Identify which cell holds the provided text, then report its (x, y) central coordinate. 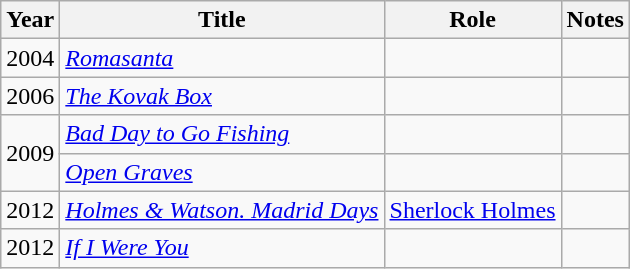
2009 (30, 153)
Open Graves (222, 172)
Year (30, 20)
2006 (30, 96)
Role (472, 20)
Bad Day to Go Fishing (222, 134)
Notes (595, 20)
If I Were You (222, 248)
2004 (30, 58)
The Kovak Box (222, 96)
Sherlock Holmes (472, 210)
Holmes & Watson. Madrid Days (222, 210)
Title (222, 20)
Romasanta (222, 58)
